Identify which cell holds the provided text, then report its [x, y] central coordinate. 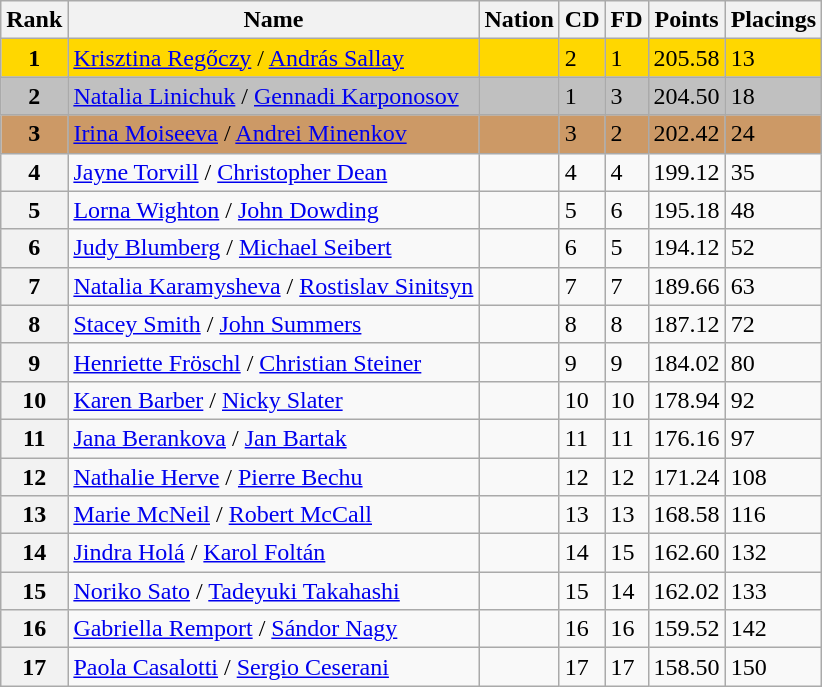
FD [626, 20]
Nation [519, 20]
Marie McNeil / Robert McCall [274, 515]
Karen Barber / Nicky Slater [274, 400]
Natalia Linichuk / Gennadi Karponosov [274, 96]
Paola Casalotti / Sergio Ceserani [274, 667]
CD [582, 20]
142 [773, 629]
Natalia Karamysheva / Rostislav Sinitsyn [274, 286]
18 [773, 96]
80 [773, 362]
Nathalie Herve / Pierre Bechu [274, 477]
92 [773, 400]
Krisztina Regőczy / András Sallay [274, 58]
184.02 [686, 362]
194.12 [686, 248]
52 [773, 248]
168.58 [686, 515]
189.66 [686, 286]
202.42 [686, 134]
159.52 [686, 629]
Jayne Torvill / Christopher Dean [274, 172]
162.02 [686, 591]
158.50 [686, 667]
Gabriella Remport / Sándor Nagy [274, 629]
35 [773, 172]
24 [773, 134]
171.24 [686, 477]
199.12 [686, 172]
Jana Berankova / Jan Bartak [274, 438]
178.94 [686, 400]
133 [773, 591]
195.18 [686, 210]
108 [773, 477]
Irina Moiseeva / Andrei Minenkov [274, 134]
Judy Blumberg / Michael Seibert [274, 248]
150 [773, 667]
132 [773, 553]
205.58 [686, 58]
48 [773, 210]
176.16 [686, 438]
63 [773, 286]
72 [773, 324]
Stacey Smith / John Summers [274, 324]
187.12 [686, 324]
116 [773, 515]
Name [274, 20]
Rank [34, 20]
162.60 [686, 553]
Lorna Wighton / John Dowding [274, 210]
Noriko Sato / Tadeyuki Takahashi [274, 591]
204.50 [686, 96]
97 [773, 438]
Placings [773, 20]
Jindra Holá / Karol Foltán [274, 553]
Points [686, 20]
Henriette Fröschl / Christian Steiner [274, 362]
